Scan for the cell matching the given text and deliver its (X, Y) coordinate at center. 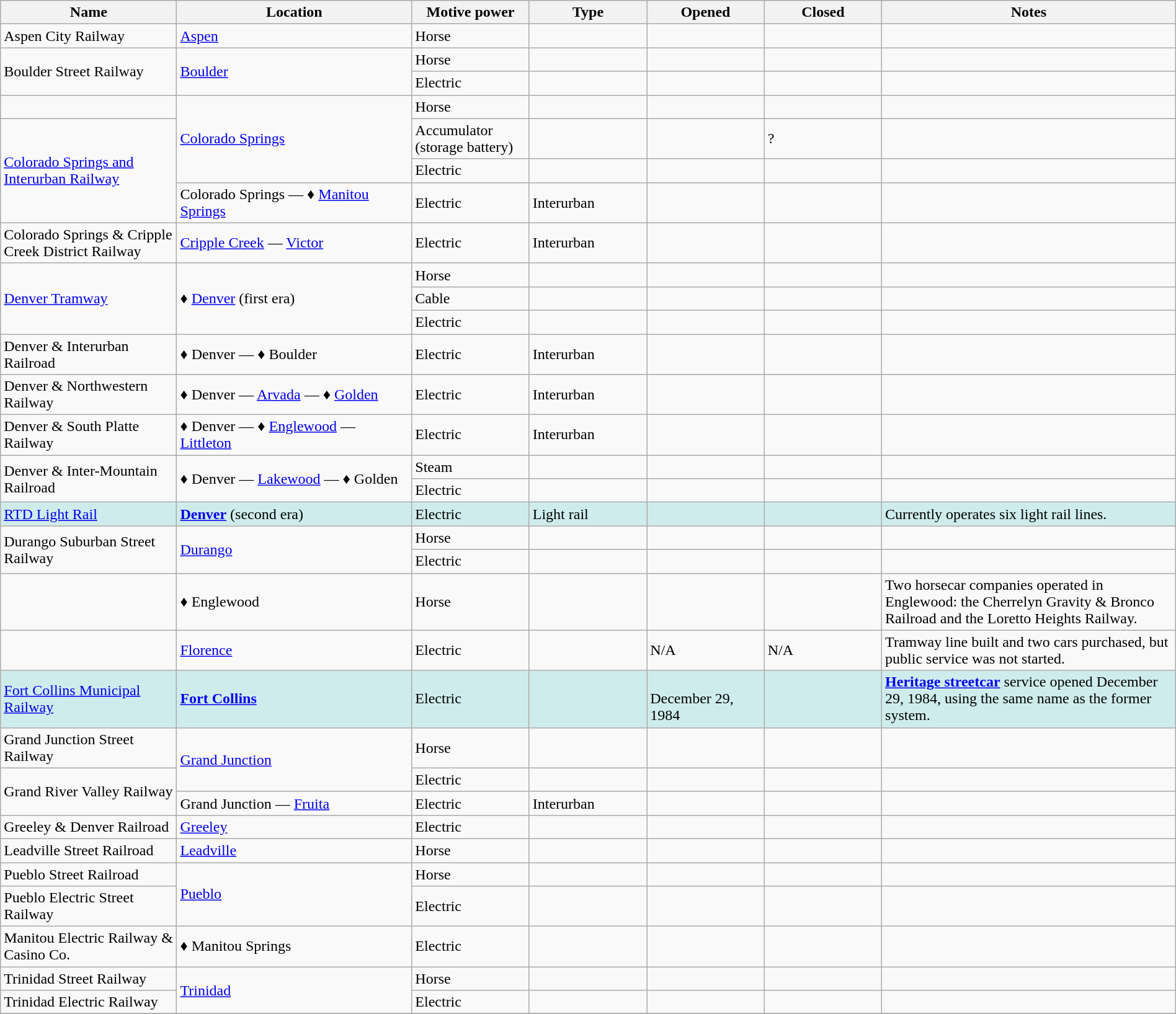
Pueblo (294, 894)
Steam (470, 467)
Cable (470, 298)
Notes (1029, 12)
Colorado Springs ― ♦ Manitou Springs (294, 202)
Durango (294, 549)
Pueblo Street Railroad (89, 874)
Pueblo Electric Street Railway (89, 907)
♦ Denver ― ♦ Boulder (294, 354)
Colorado Springs (294, 139)
Fort Collins (294, 699)
Denver & Interurban Railroad (89, 354)
Greeley & Denver Railroad (89, 827)
Two horsecar companies operated in Englewood: the Cherrelyn Gravity & Bronco Railroad and the Loretto Heights Railway. (1029, 602)
Tramway line built and two cars purchased, but public service was not started. (1029, 650)
Denver & Northwestern Railway (89, 394)
Heritage streetcar service opened December 29, 1984, using the same name as the former system. (1029, 699)
Leadville Street Railroad (89, 850)
Denver (second era) (294, 514)
♦ Denver ― Arvada ― ♦ Golden (294, 394)
Accumulator (storage battery) (470, 139)
Location (294, 12)
Denver & South Platte Railway (89, 435)
Leadville (294, 850)
December 29, 1984 (706, 699)
Boulder (294, 71)
Florence (294, 650)
Greeley (294, 827)
Aspen City Railway (89, 36)
Cripple Creek ― Victor (294, 243)
Denver Tramway (89, 298)
♦ Manitou Springs (294, 946)
Denver & Inter-Mountain Railroad (89, 479)
Grand River Valley Railway (89, 791)
Aspen (294, 36)
Trinidad Street Railway (89, 979)
Colorado Springs & Cripple Creek District Railway (89, 243)
♦ Denver ― ♦ Englewood ― Littleton (294, 435)
Grand Junction (294, 759)
♦ Denver (first era) (294, 298)
? (822, 139)
Grand Junction ― Fruita (294, 803)
Trinidad Electric Railway (89, 1002)
Trinidad (294, 990)
Opened (706, 12)
Light rail (588, 514)
RTD Light Rail (89, 514)
Boulder Street Railway (89, 71)
Type (588, 12)
♦ Denver ― Lakewood ― ♦ Golden (294, 479)
Name (89, 12)
♦ Englewood (294, 602)
Closed (822, 12)
Colorado Springs and Interurban Railway (89, 171)
Fort Collins Municipal Railway (89, 699)
Durango Suburban Street Railway (89, 549)
Manitou Electric Railway & Casino Co. (89, 946)
Motive power (470, 12)
Currently operates six light rail lines. (1029, 514)
Grand Junction Street Railway (89, 748)
